Return (X, Y) of the center of cell containing provided text 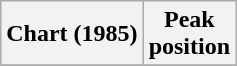
Chart (1985) (72, 34)
Peakposition (189, 34)
